Capture the cell that displays the provided text and extract its [X, Y] central coordinate. 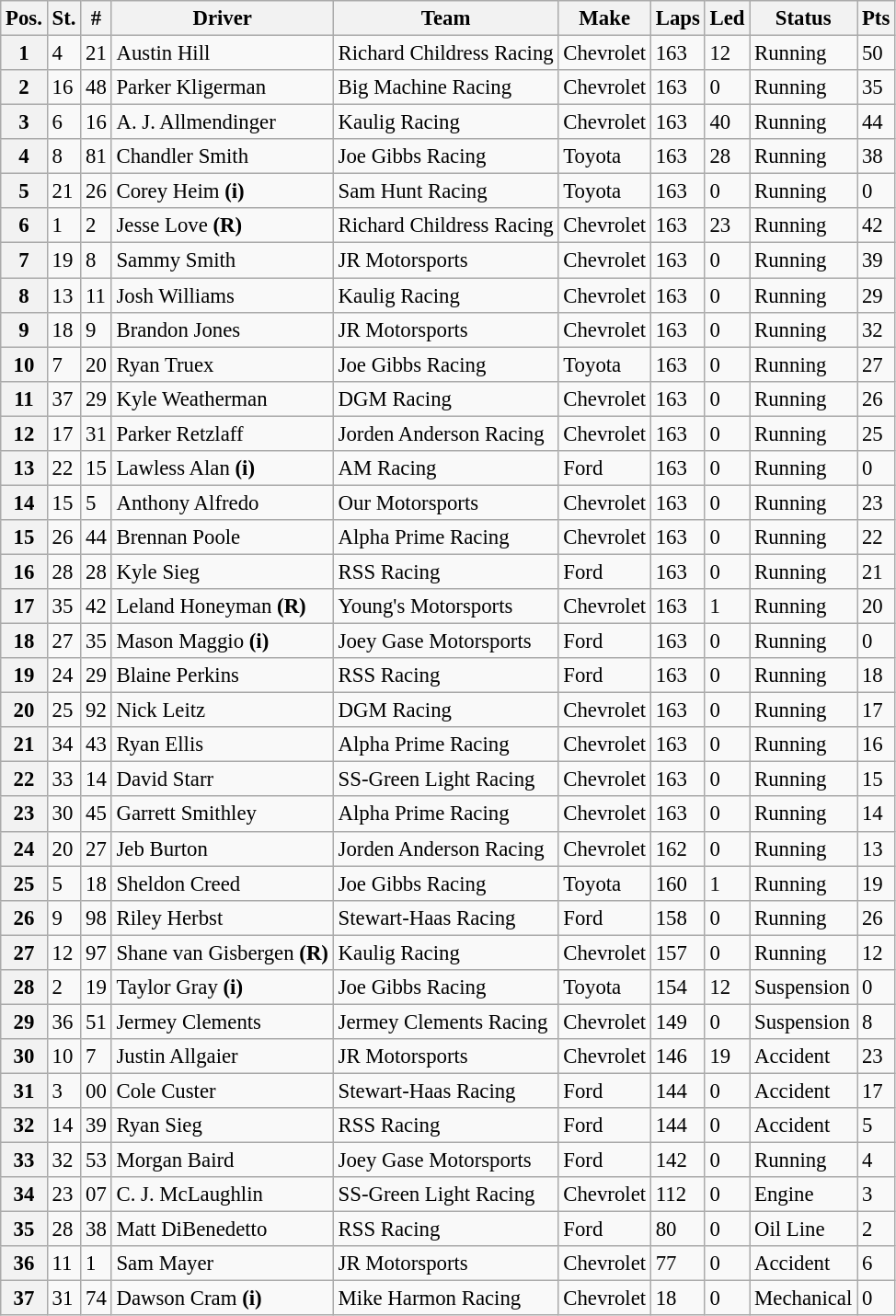
Austin Hill [223, 53]
Jesse Love (R) [223, 225]
AM Racing [445, 468]
Ryan Ellis [223, 745]
C. J. McLaughlin [223, 1195]
Kyle Sieg [223, 571]
Sammy Smith [223, 260]
Led [727, 18]
Laps [677, 18]
07 [96, 1195]
Parker Kligerman [223, 87]
Sam Hunt Racing [445, 191]
45 [96, 814]
162 [677, 848]
Sheldon Creed [223, 883]
77 [677, 1264]
Lawless Alan (i) [223, 468]
A. J. Allmendinger [223, 122]
Sam Mayer [223, 1264]
Driver [223, 18]
Mechanical [804, 1299]
80 [677, 1229]
Oil Line [804, 1229]
Cole Custer [223, 1091]
Taylor Gray (i) [223, 987]
146 [677, 1056]
Ryan Truex [223, 364]
Matt DiBenedetto [223, 1229]
74 [96, 1299]
Chandler Smith [223, 156]
154 [677, 987]
Pts [876, 18]
Blaine Perkins [223, 675]
Brandon Jones [223, 329]
157 [677, 952]
Mason Maggio (i) [223, 641]
Ryan Sieg [223, 1126]
Mike Harmon Racing [445, 1299]
Dawson Cram (i) [223, 1299]
40 [727, 122]
92 [96, 710]
50 [876, 53]
St. [64, 18]
Jermey Clements [223, 1022]
Pos. [24, 18]
112 [677, 1195]
149 [677, 1022]
Brennan Poole [223, 537]
Nick Leitz [223, 710]
Jermey Clements Racing [445, 1022]
97 [96, 952]
Leland Honeyman (R) [223, 606]
Garrett Smithley [223, 814]
00 [96, 1091]
Status [804, 18]
Josh Williams [223, 295]
81 [96, 156]
Riley Herbst [223, 918]
160 [677, 883]
158 [677, 918]
142 [677, 1160]
Anthony Alfredo [223, 502]
Engine [804, 1195]
Parker Retzlaff [223, 433]
Jeb Burton [223, 848]
# [96, 18]
51 [96, 1022]
David Starr [223, 779]
43 [96, 745]
Justin Allgaier [223, 1056]
Kyle Weatherman [223, 398]
Our Motorsports [445, 502]
Make [604, 18]
Morgan Baird [223, 1160]
Team [445, 18]
Big Machine Racing [445, 87]
98 [96, 918]
53 [96, 1160]
Corey Heim (i) [223, 191]
48 [96, 87]
Shane van Gisbergen (R) [223, 952]
Young's Motorsports [445, 606]
